Capture the cell that displays the provided text and extract its [x, y] central coordinate. 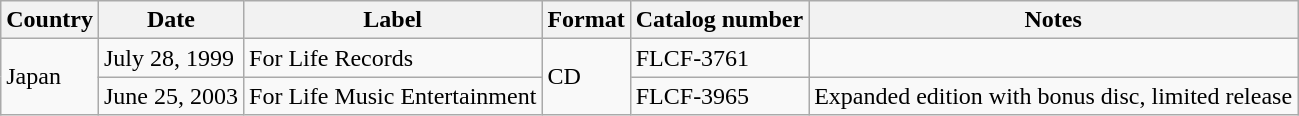
For Life Records [393, 58]
Expanded edition with bonus disc, limited release [1054, 96]
Label [393, 20]
June 25, 2003 [170, 96]
Notes [1054, 20]
Catalog number [719, 20]
Format [586, 20]
For Life Music Entertainment [393, 96]
Country [50, 20]
FLCF-3761 [719, 58]
Japan [50, 77]
July 28, 1999 [170, 58]
FLCF-3965 [719, 96]
CD [586, 77]
Date [170, 20]
